From the cell containing the given text, extract its center point as (X, Y) coordinate. 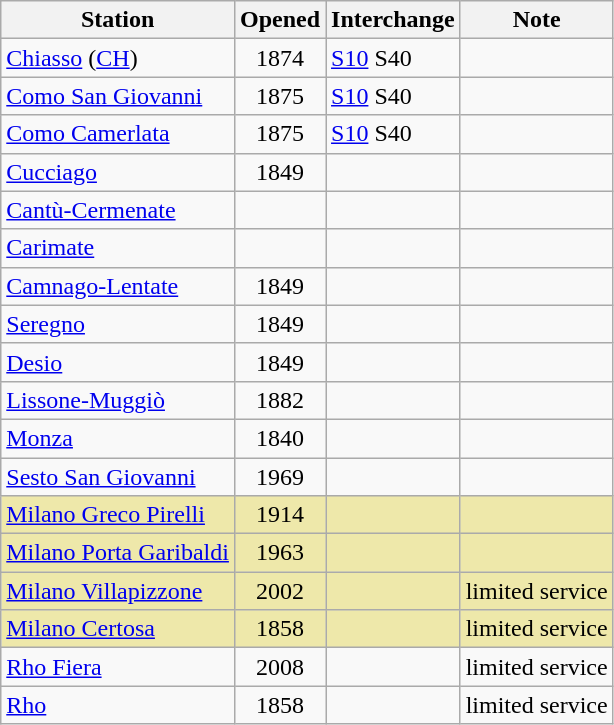
Rho Fiera (118, 667)
Rho (118, 705)
Milano Porta Garibaldi (118, 553)
1914 (280, 515)
2008 (280, 667)
1969 (280, 477)
Milano Certosa (118, 629)
Opened (280, 20)
Milano Villapizzone (118, 591)
2002 (280, 591)
Sesto San Giovanni (118, 477)
Lissone-Muggiò (118, 400)
Cantù-Cermenate (118, 210)
Carimate (118, 248)
Milano Greco Pirelli (118, 515)
1874 (280, 58)
Desio (118, 362)
1963 (280, 553)
Chiasso (CH) (118, 58)
Como San Giovanni (118, 96)
1840 (280, 438)
1882 (280, 400)
Como Camerlata (118, 134)
Cucciago (118, 172)
Interchange (394, 20)
Camnago-Lentate (118, 286)
Monza (118, 438)
Station (118, 20)
Note (536, 20)
Seregno (118, 324)
